Extract the [X, Y] coordinate from the center of the cell holding the provided text.  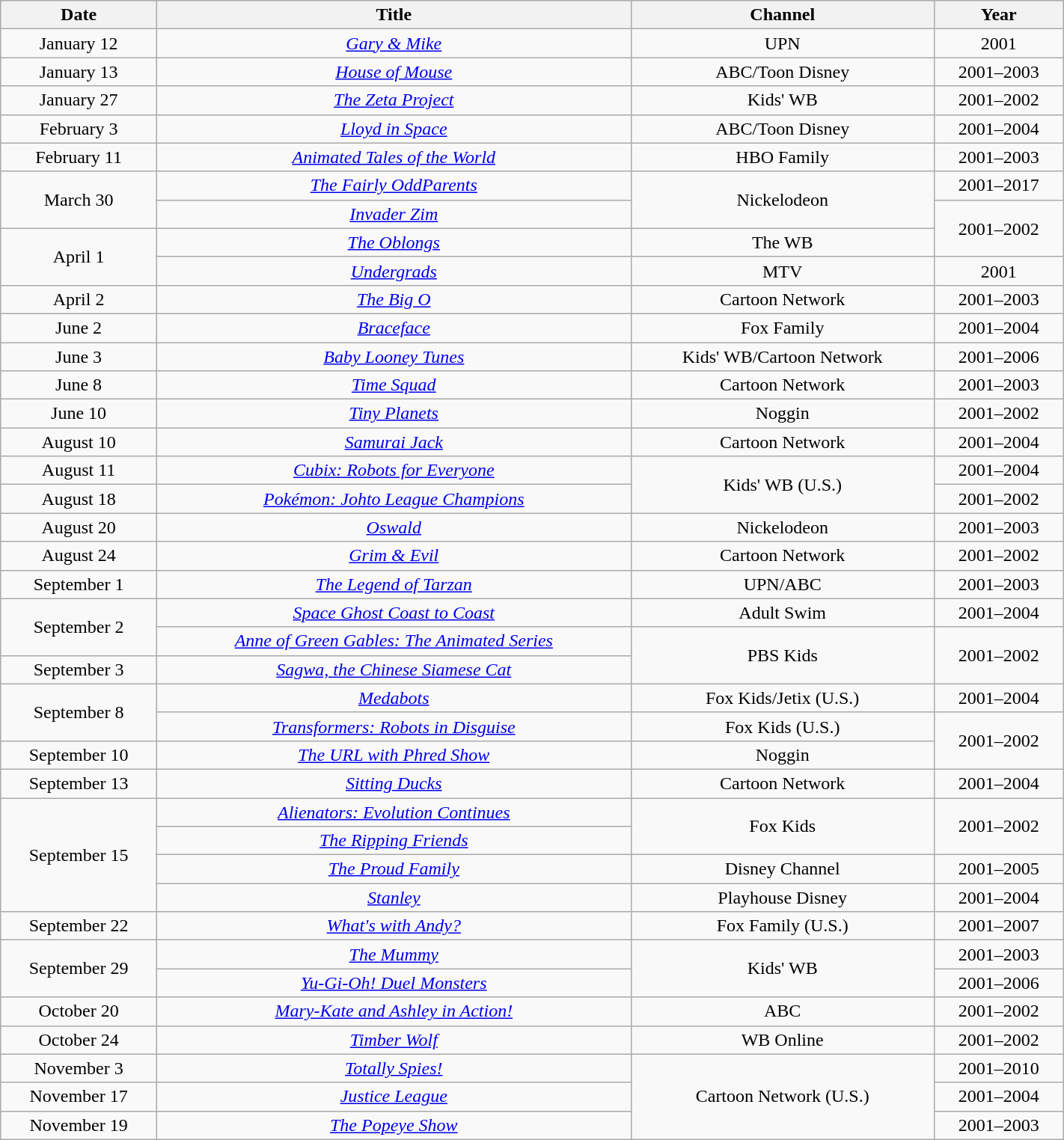
Sagwa, the Chinese Siamese Cat [394, 669]
September 2 [79, 627]
What's with Andy? [394, 926]
February 11 [79, 157]
Grim & Evil [394, 556]
Samurai Jack [394, 442]
August 10 [79, 442]
June 10 [79, 414]
Totally Spies! [394, 1068]
WB Online [783, 1040]
June 2 [79, 328]
MTV [783, 271]
Kids' WB/Cartoon Network [783, 357]
Disney Channel [783, 869]
2001–2010 [998, 1068]
Oswald [394, 527]
2001–2005 [998, 869]
Fox Family [783, 328]
The Oblongs [394, 242]
Year [998, 15]
Baby Looney Tunes [394, 357]
January 13 [79, 72]
Fox Kids (U.S.) [783, 726]
Lloyd in Space [394, 129]
Justice League [394, 1097]
Yu-Gi-Oh! Duel Monsters [394, 983]
The URL with Phred Show [394, 755]
The Popeye Show [394, 1125]
Gary & Mike [394, 43]
The Zeta Project [394, 100]
Pokémon: Johto League Champions [394, 499]
Fox Kids/Jetix (U.S.) [783, 698]
Tiny Planets [394, 414]
September 3 [79, 669]
Mary-Kate and Ashley in Action! [394, 1011]
The Fairly OddParents [394, 186]
Invader Zim [394, 214]
November 19 [79, 1125]
August 24 [79, 556]
Cubix: Robots for Everyone [394, 471]
Cartoon Network (U.S.) [783, 1097]
January 12 [79, 43]
April 1 [79, 257]
Medabots [394, 698]
2001–2017 [998, 186]
June 3 [79, 357]
September 22 [79, 926]
September 15 [79, 854]
April 2 [79, 299]
Playhouse Disney [783, 898]
October 24 [79, 1040]
PBS Kids [783, 655]
September 1 [79, 584]
September 29 [79, 969]
Braceface [394, 328]
The Proud Family [394, 869]
The Mummy [394, 954]
October 20 [79, 1011]
Alienators: Evolution Continues [394, 812]
Adult Swim [783, 613]
Fox Family (U.S.) [783, 926]
Channel [783, 15]
The Big O [394, 299]
The Ripping Friends [394, 841]
January 27 [79, 100]
Transformers: Robots in Disguise [394, 726]
HBO Family [783, 157]
Space Ghost Coast to Coast [394, 613]
UPN/ABC [783, 584]
The WB [783, 242]
Fox Kids [783, 826]
Animated Tales of the World [394, 157]
Time Squad [394, 385]
House of Mouse [394, 72]
Timber Wolf [394, 1040]
ABC [783, 1011]
Date [79, 15]
September 13 [79, 783]
Sitting Ducks [394, 783]
September 10 [79, 755]
UPN [783, 43]
Stanley [394, 898]
Title [394, 15]
August 20 [79, 527]
Kids' WB (U.S.) [783, 485]
March 30 [79, 200]
June 8 [79, 385]
November 3 [79, 1068]
September 8 [79, 712]
Anne of Green Gables: The Animated Series [394, 641]
2001–2007 [998, 926]
August 11 [79, 471]
August 18 [79, 499]
February 3 [79, 129]
Undergrads [394, 271]
November 17 [79, 1097]
The Legend of Tarzan [394, 584]
